Scan for the cell matching the given text and deliver its [x, y] coordinate at center. 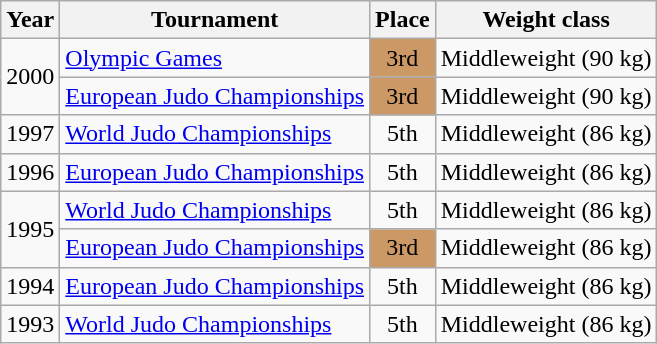
1995 [30, 229]
Tournament [215, 20]
1996 [30, 172]
2000 [30, 77]
1993 [30, 324]
Olympic Games [215, 58]
Weight class [546, 20]
1994 [30, 286]
1997 [30, 134]
Year [30, 20]
Place [403, 20]
